Find where the given text appears and provide that cell's center as (X, Y) coordinate. 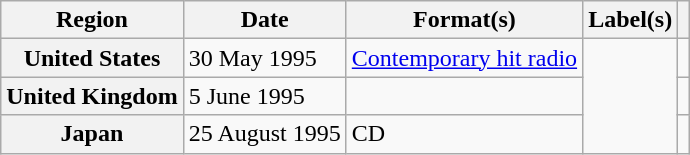
Region (92, 20)
25 August 1995 (264, 134)
Contemporary hit radio (464, 58)
United Kingdom (92, 96)
Format(s) (464, 20)
United States (92, 58)
Japan (92, 134)
Date (264, 20)
Label(s) (630, 20)
CD (464, 134)
5 June 1995 (264, 96)
30 May 1995 (264, 58)
